Provide the [x, y] coordinate of the cell's center where the given text is located.  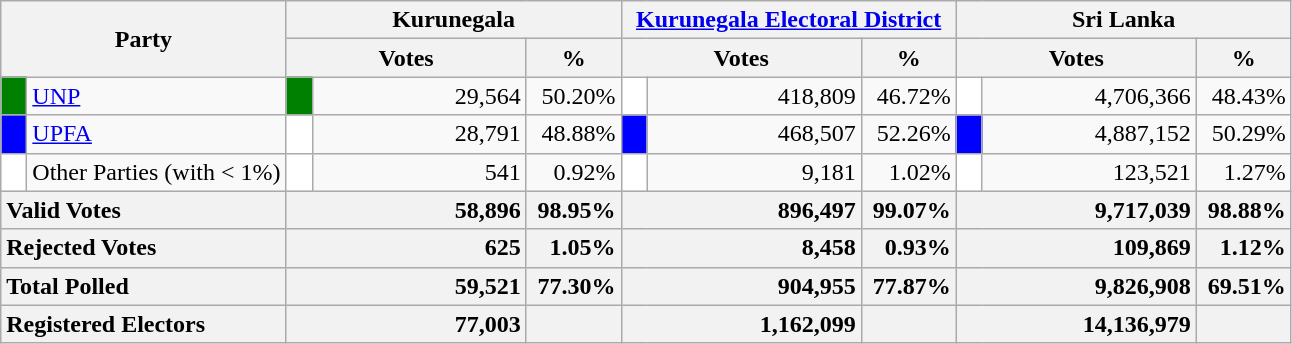
48.43% [1244, 96]
Kurunegala [454, 20]
50.29% [1244, 134]
28,791 [419, 134]
0.92% [574, 172]
59,521 [406, 286]
9,826,908 [1076, 286]
Valid Votes [144, 210]
Total Polled [144, 286]
468,507 [754, 134]
Other Parties (with < 1%) [156, 172]
904,955 [741, 286]
Rejected Votes [144, 248]
1.12% [1244, 248]
1.05% [574, 248]
69.51% [1244, 286]
4,887,152 [1089, 134]
50.20% [574, 96]
4,706,366 [1089, 96]
77.87% [908, 286]
46.72% [908, 96]
29,564 [419, 96]
Party [144, 39]
52.26% [908, 134]
98.88% [1244, 210]
418,809 [754, 96]
99.07% [908, 210]
541 [419, 172]
896,497 [741, 210]
0.93% [908, 248]
Kurunegala Electoral District [788, 20]
77,003 [406, 324]
98.95% [574, 210]
UNP [156, 96]
9,717,039 [1076, 210]
625 [406, 248]
1.27% [1244, 172]
77.30% [574, 286]
48.88% [574, 134]
1,162,099 [741, 324]
Registered Electors [144, 324]
14,136,979 [1076, 324]
8,458 [741, 248]
109,869 [1076, 248]
58,896 [406, 210]
Sri Lanka [1124, 20]
123,521 [1089, 172]
9,181 [754, 172]
UPFA [156, 134]
1.02% [908, 172]
